Extract the [x, y] coordinate from the center of the cell holding the provided text.  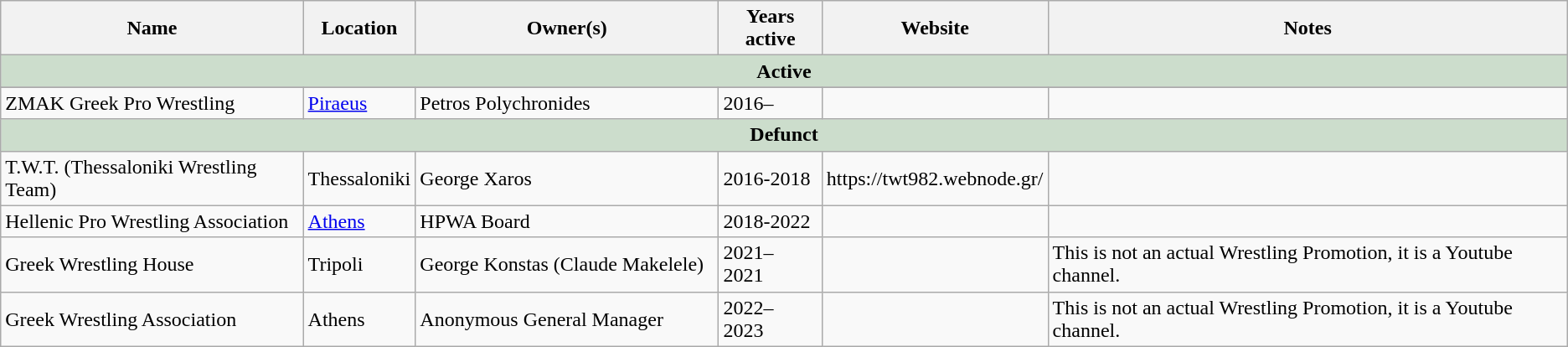
2021– 2021 [771, 265]
T.W.T. (Thessaloniki Wrestling Team) [152, 178]
Greek Wrestling House [152, 265]
Name [152, 28]
George Xaros [567, 178]
2018-2022 [771, 221]
George Konstas (Claude Makelele) [567, 265]
Owner(s) [567, 28]
Website [935, 28]
Years active [771, 28]
Location [359, 28]
Thessaloniki [359, 178]
Tripoli [359, 265]
Anonymous General Manager [567, 319]
ZMAK Greek Pro Wrestling [152, 103]
Hellenic Pro Wrestling Association [152, 221]
Greek Wrestling Association [152, 319]
2016– [771, 103]
Defunct [784, 135]
2022– 2023 [771, 319]
HPWA Board [567, 221]
Notes [1308, 28]
Petros Polychronides [567, 103]
2016-2018 [771, 178]
Active [784, 71]
https://twt982.webnode.gr/ [935, 178]
Piraeus [359, 103]
